For the text-containing cell, return its midpoint in (x, y) coordinate format. 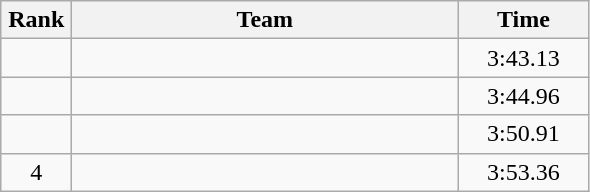
3:50.91 (524, 134)
Time (524, 20)
3:53.36 (524, 172)
4 (36, 172)
3:43.13 (524, 58)
Team (265, 20)
Rank (36, 20)
3:44.96 (524, 96)
